Find where the given text appears and provide that cell's center as (X, Y) coordinate. 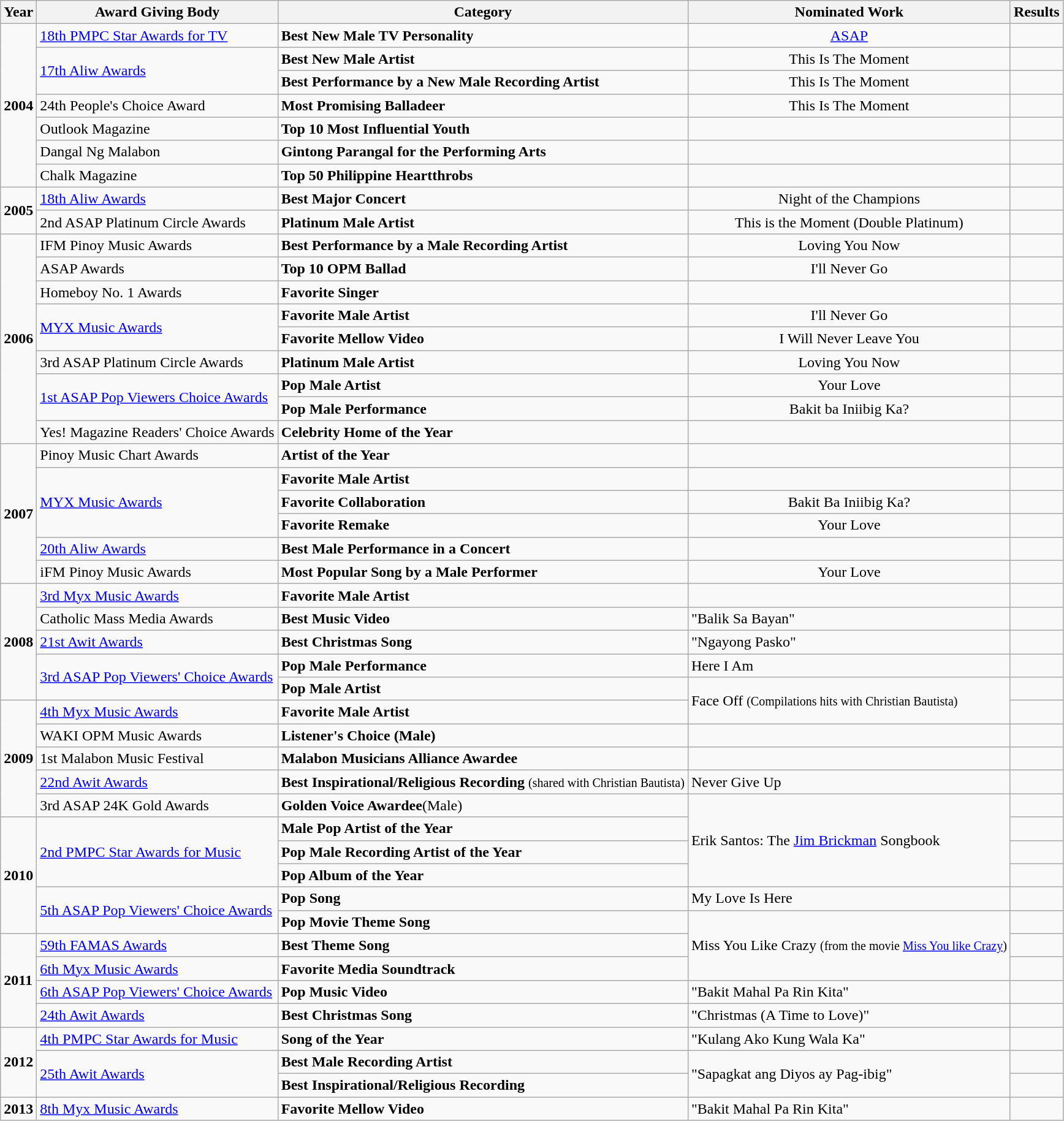
Best Inspirational/Religious Recording (shared with Christian Bautista) (483, 782)
Favorite Singer (483, 292)
Bakit Ba Iniibig Ka? (849, 502)
17th Aliw Awards (157, 70)
2006 (18, 338)
4th Myx Music Awards (157, 712)
Artist of the Year (483, 455)
2013 (18, 1109)
Gintong Parangal for the Performing Arts (483, 152)
Favorite Collaboration (483, 502)
WAKI OPM Music Awards (157, 735)
Best Major Concert (483, 199)
Favorite Media Soundtrack (483, 968)
"Kulang Ako Kung Wala Ka" (849, 1039)
My Love Is Here (849, 899)
2010 (18, 875)
1st Malabon Music Festival (157, 759)
Face Off (Compilations hits with Christian Bautista) (849, 701)
Erik Santos: The Jim Brickman Songbook (849, 840)
Outlook Magazine (157, 129)
Pop Movie Theme Song (483, 922)
Song of the Year (483, 1039)
Favorite Remake (483, 525)
Celebrity Home of the Year (483, 432)
2nd ASAP Platinum Circle Awards (157, 222)
2007 (18, 514)
6th Myx Music Awards (157, 968)
Listener's Choice (Male) (483, 735)
3rd ASAP Pop Viewers' Choice Awards (157, 677)
3rd Myx Music Awards (157, 595)
6th ASAP Pop Viewers' Choice Awards (157, 992)
Yes! Magazine Readers' Choice Awards (157, 432)
Best Performance by a Male Recording Artist (483, 245)
"Balik Sa Bayan" (849, 618)
24th People's Choice Award (157, 105)
Best Inspirational/Religious Recording (483, 1085)
3rd ASAP 24K Gold Awards (157, 805)
Most Popular Song by a Male Performer (483, 572)
4th PMPC Star Awards for Music (157, 1039)
Malabon Musicians Alliance Awardee (483, 759)
1st ASAP Pop Viewers Choice Awards (157, 397)
3rd ASAP Platinum Circle Awards (157, 362)
ASAP Awards (157, 268)
"Christmas (A Time to Love)" (849, 1015)
Miss You Like Crazy (from the movie Miss You like Crazy) (849, 945)
Best Theme Song (483, 945)
Most Promising Balladeer (483, 105)
Male Pop Artist of the Year (483, 829)
20th Aliw Awards (157, 549)
Chalk Magazine (157, 175)
Award Giving Body (157, 12)
Nominated Work (849, 12)
21st Awit Awards (157, 642)
Year (18, 12)
Pop Song (483, 899)
This is the Moment (Double Platinum) (849, 222)
Bakit ba Iniibig Ka? (849, 409)
Category (483, 12)
Catholic Mass Media Awards (157, 618)
Night of the Champions (849, 199)
iFM Pinoy Music Awards (157, 572)
Best Male Recording Artist (483, 1062)
2004 (18, 105)
Pop Male Recording Artist of the Year (483, 852)
"Ngayong Pasko" (849, 642)
Best Performance by a New Male Recording Artist (483, 82)
Best Music Video (483, 618)
"Sapagkat ang Diyos ay Pag-ibig" (849, 1074)
24th Awit Awards (157, 1015)
Never Give Up (849, 782)
IFM Pinoy Music Awards (157, 245)
Top 50 Philippine Heartthrobs (483, 175)
5th ASAP Pop Viewers' Choice Awards (157, 910)
2005 (18, 210)
Top 10 OPM Ballad (483, 268)
2nd PMPC Star Awards for Music (157, 852)
2009 (18, 759)
Results (1036, 12)
Best New Male Artist (483, 59)
Pinoy Music Chart Awards (157, 455)
Here I Am (849, 665)
8th Myx Music Awards (157, 1109)
Dangal Ng Malabon (157, 152)
2008 (18, 642)
ASAP (849, 36)
18th PMPC Star Awards for TV (157, 36)
22nd Awit Awards (157, 782)
I Will Never Leave You (849, 339)
18th Aliw Awards (157, 199)
Pop Album of the Year (483, 875)
2011 (18, 980)
2012 (18, 1062)
59th FAMAS Awards (157, 945)
Homeboy No. 1 Awards (157, 292)
Golden Voice Awardee(Male) (483, 805)
Best Male Performance in a Concert (483, 549)
Pop Music Video (483, 992)
Top 10 Most Influential Youth (483, 129)
Best New Male TV Personality (483, 36)
25th Awit Awards (157, 1074)
